Identify which cell holds the provided text, then report its [X, Y] central coordinate. 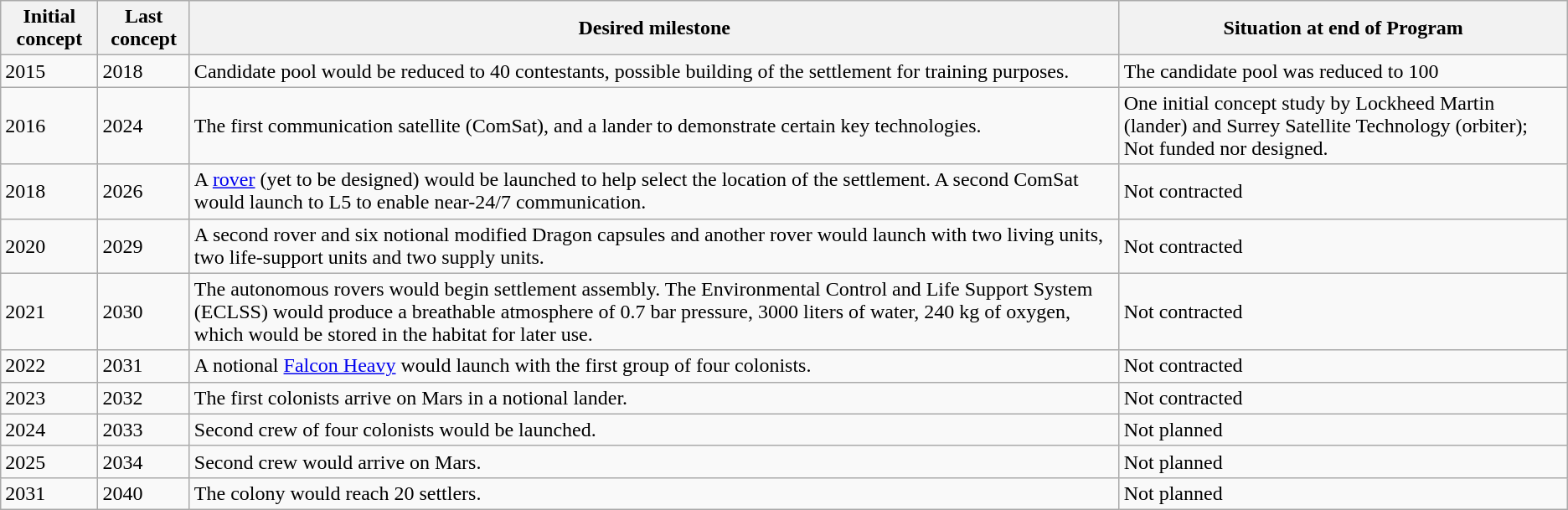
2022 [49, 366]
The first communication satellite (ComSat), and a lander to demonstrate certain key technologies. [654, 126]
2029 [144, 246]
2033 [144, 430]
2016 [49, 126]
2020 [49, 246]
Second crew of four colonists would be launched. [654, 430]
Second crew would arrive on Mars. [654, 461]
Last concept [144, 28]
One initial concept study by Lockheed Martin (lander) and Surrey Satellite Technology (orbiter); Not funded nor designed. [1344, 126]
2040 [144, 493]
2030 [144, 312]
Situation at end of Program [1344, 28]
2023 [49, 398]
2025 [49, 461]
Desired milestone [654, 28]
2015 [49, 71]
The colony would reach 20 settlers. [654, 493]
Initial concept [49, 28]
A notional Falcon Heavy would launch with the first group of four colonists. [654, 366]
Candidate pool would be reduced to 40 contestants, possible building of the settlement for training purposes. [654, 71]
The first colonists arrive on Mars in a notional lander. [654, 398]
2026 [144, 191]
2032 [144, 398]
2021 [49, 312]
2034 [144, 461]
The candidate pool was reduced to 100 [1344, 71]
